Provide the (X, Y) coordinate of the cell's center where the given text is located.  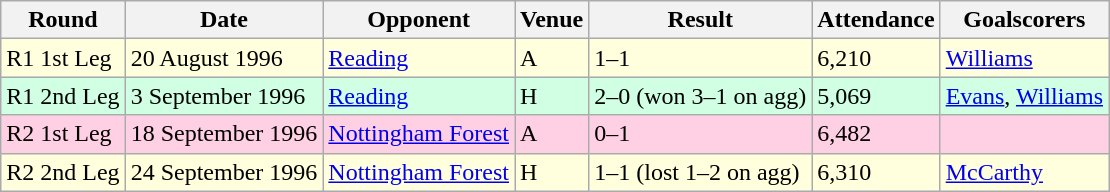
0–1 (700, 134)
Attendance (876, 20)
6,310 (876, 172)
3 September 1996 (224, 96)
2–0 (won 3–1 on agg) (700, 96)
Venue (552, 20)
5,069 (876, 96)
McCarthy (1024, 172)
1–1 (lost 1–2 on agg) (700, 172)
1–1 (700, 58)
6,482 (876, 134)
R1 2nd Leg (63, 96)
6,210 (876, 58)
R2 2nd Leg (63, 172)
R2 1st Leg (63, 134)
20 August 1996 (224, 58)
Williams (1024, 58)
R1 1st Leg (63, 58)
Date (224, 20)
Goalscorers (1024, 20)
24 September 1996 (224, 172)
Evans, Williams (1024, 96)
Result (700, 20)
Opponent (419, 20)
18 September 1996 (224, 134)
Round (63, 20)
